Locate the cell with the specified text and output its [X, Y] center coordinate. 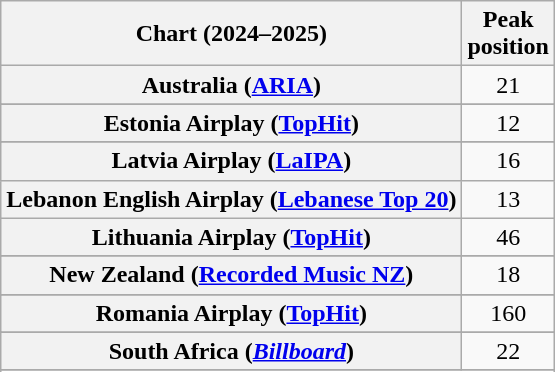
Lithuania Airplay (TopHit) [232, 237]
16 [508, 161]
Lebanon English Airplay (Lebanese Top 20) [232, 199]
South Africa (Billboard) [232, 351]
Latvia Airplay (LaIPA) [232, 161]
21 [508, 85]
22 [508, 351]
46 [508, 237]
Chart (2024–2025) [232, 34]
New Zealand (Recorded Music NZ) [232, 275]
160 [508, 313]
Romania Airplay (TopHit) [232, 313]
12 [508, 123]
18 [508, 275]
Peakposition [508, 34]
Australia (ARIA) [232, 85]
Estonia Airplay (TopHit) [232, 123]
13 [508, 199]
